Determine the [X, Y] coordinate at the center of the cell enclosing the given text.  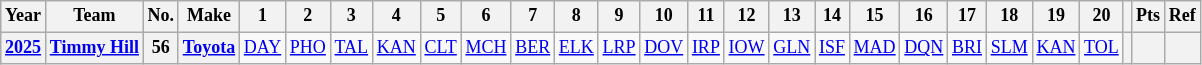
BRI [968, 48]
Toyota [208, 48]
Pts [1148, 16]
ISF [832, 48]
TOL [1102, 48]
GLN [792, 48]
56 [160, 48]
TAL [351, 48]
3 [351, 16]
11 [706, 16]
12 [746, 16]
BER [533, 48]
Make [208, 16]
ELK [577, 48]
PHO [308, 48]
Team [94, 16]
17 [968, 16]
MCH [486, 48]
MAD [874, 48]
9 [619, 16]
Year [24, 16]
4 [396, 16]
7 [533, 16]
20 [1102, 16]
14 [832, 16]
Ref [1182, 16]
1 [262, 16]
15 [874, 16]
CLT [440, 48]
SLM [1009, 48]
DOV [664, 48]
18 [1009, 16]
LRP [619, 48]
10 [664, 16]
5 [440, 16]
IRP [706, 48]
2 [308, 16]
IOW [746, 48]
13 [792, 16]
No. [160, 16]
DQN [924, 48]
19 [1056, 16]
16 [924, 16]
Timmy Hill [94, 48]
2025 [24, 48]
DAY [262, 48]
6 [486, 16]
8 [577, 16]
